Capture the cell that displays the provided text and extract its (X, Y) central coordinate. 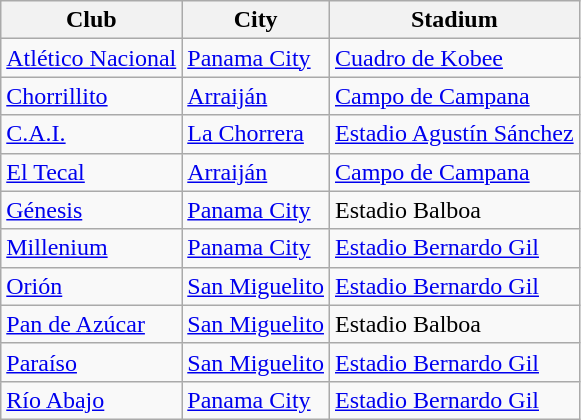
Estadio Agustín Sánchez (454, 134)
Cuadro de Kobee (454, 58)
Orión (92, 286)
Stadium (454, 20)
Millenium (92, 248)
Río Abajo (92, 400)
Paraíso (92, 362)
Génesis (92, 210)
La Chorrera (256, 134)
Club (92, 20)
City (256, 20)
Atlético Nacional (92, 58)
Chorrillito (92, 96)
Pan de Azúcar (92, 324)
C.A.I. (92, 134)
El Tecal (92, 172)
